Identify which cell holds the provided text, then report its (X, Y) central coordinate. 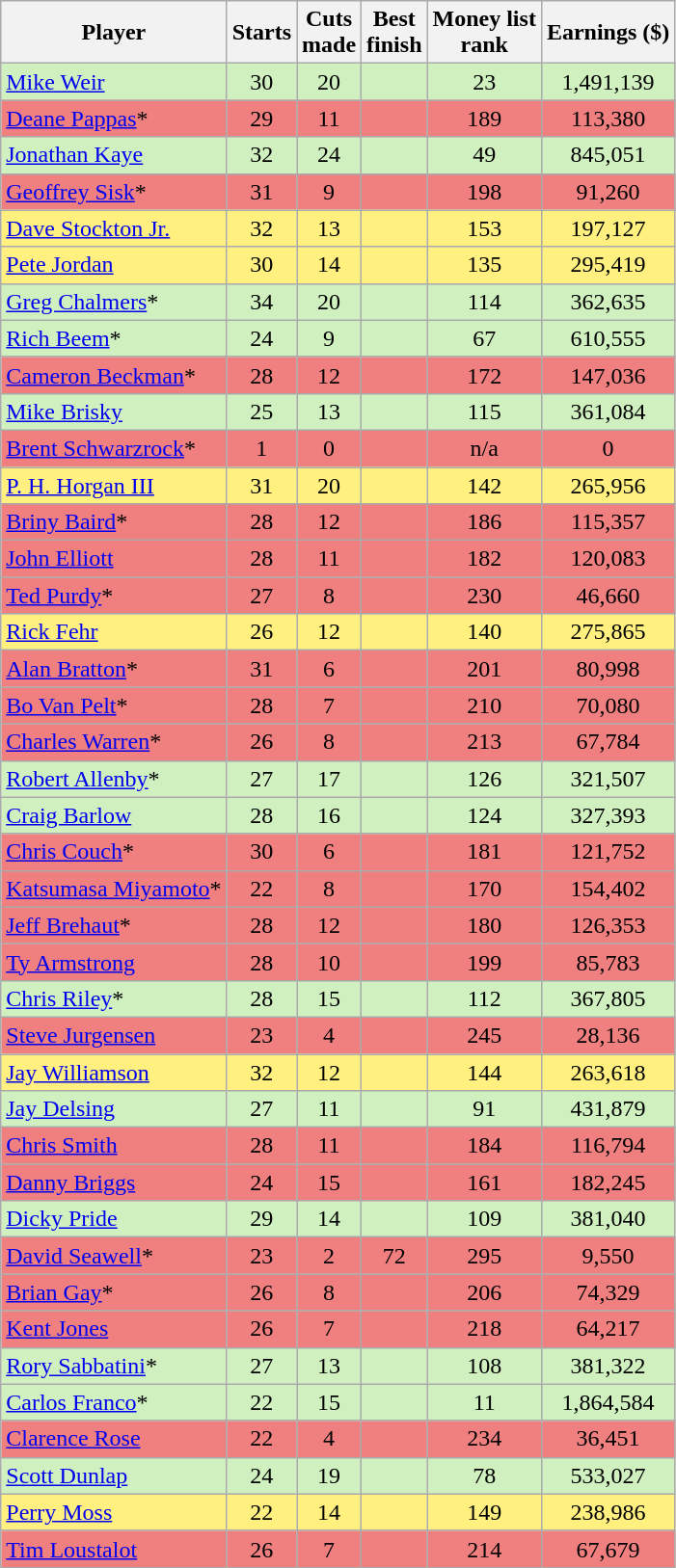
Chris Riley* (114, 998)
381,040 (608, 1219)
295,419 (608, 265)
182,245 (608, 1183)
Scott Dunlap (114, 1475)
198 (484, 192)
172 (484, 375)
28,136 (608, 1035)
Carlos Franco* (114, 1402)
Money listrank (484, 33)
124 (484, 815)
Jeff Brehaut* (114, 925)
49 (484, 155)
9,550 (608, 1256)
112 (484, 998)
275,865 (608, 632)
Greg Chalmers* (114, 302)
610,555 (608, 338)
Rick Fehr (114, 632)
361,084 (608, 412)
108 (484, 1366)
64,217 (608, 1329)
17 (330, 779)
Ted Purdy* (114, 596)
115,357 (608, 522)
Jay Delsing (114, 1109)
Jay Williamson (114, 1073)
Ty Armstrong (114, 962)
126 (484, 779)
Deane Pappas* (114, 119)
Jonathan Kaye (114, 155)
34 (261, 302)
70,080 (608, 705)
John Elliott (114, 559)
115 (484, 412)
367,805 (608, 998)
67,679 (608, 1549)
85,783 (608, 962)
189 (484, 119)
182 (484, 559)
140 (484, 632)
David Seawell* (114, 1256)
n/a (484, 448)
184 (484, 1146)
Kent Jones (114, 1329)
142 (484, 485)
Player (114, 33)
10 (330, 962)
295 (484, 1256)
181 (484, 852)
206 (484, 1292)
Brent Schwarzrock* (114, 448)
147,036 (608, 375)
2 (330, 1256)
234 (484, 1439)
Danny Briggs (114, 1183)
Rich Beem* (114, 338)
Dave Stockton Jr. (114, 228)
381,322 (608, 1366)
263,618 (608, 1073)
Tim Loustalot (114, 1549)
Cutsmade (330, 33)
Clarence Rose (114, 1439)
Mike Brisky (114, 412)
91 (484, 1109)
199 (484, 962)
67 (484, 338)
186 (484, 522)
Alan Bratton* (114, 669)
161 (484, 1183)
1 (261, 448)
19 (330, 1475)
80,998 (608, 669)
16 (330, 815)
121,752 (608, 852)
67,784 (608, 742)
265,956 (608, 485)
Craig Barlow (114, 815)
1,491,139 (608, 82)
135 (484, 265)
Briny Baird* (114, 522)
149 (484, 1512)
845,051 (608, 155)
74,329 (608, 1292)
Cameron Beckman* (114, 375)
Robert Allenby* (114, 779)
144 (484, 1073)
201 (484, 669)
Katsumasa Miyamoto* (114, 889)
218 (484, 1329)
230 (484, 596)
78 (484, 1475)
245 (484, 1035)
533,027 (608, 1475)
91,260 (608, 192)
Bo Van Pelt* (114, 705)
1,864,584 (608, 1402)
321,507 (608, 779)
213 (484, 742)
109 (484, 1219)
Earnings ($) (608, 33)
197,127 (608, 228)
113,380 (608, 119)
Brian Gay* (114, 1292)
154,402 (608, 889)
180 (484, 925)
72 (394, 1256)
431,879 (608, 1109)
120,083 (608, 559)
46,660 (608, 596)
Perry Moss (114, 1512)
Steve Jurgensen (114, 1035)
238,986 (608, 1512)
214 (484, 1549)
36,451 (608, 1439)
126,353 (608, 925)
P. H. Horgan III (114, 485)
Bestfinish (394, 33)
327,393 (608, 815)
362,635 (608, 302)
Charles Warren* (114, 742)
Pete Jordan (114, 265)
Geoffrey Sisk* (114, 192)
Chris Smith (114, 1146)
170 (484, 889)
Mike Weir (114, 82)
114 (484, 302)
Rory Sabbatini* (114, 1366)
116,794 (608, 1146)
Starts (261, 33)
Dicky Pride (114, 1219)
Chris Couch* (114, 852)
25 (261, 412)
210 (484, 705)
153 (484, 228)
